Identify which cell holds the provided text, then report its (X, Y) central coordinate. 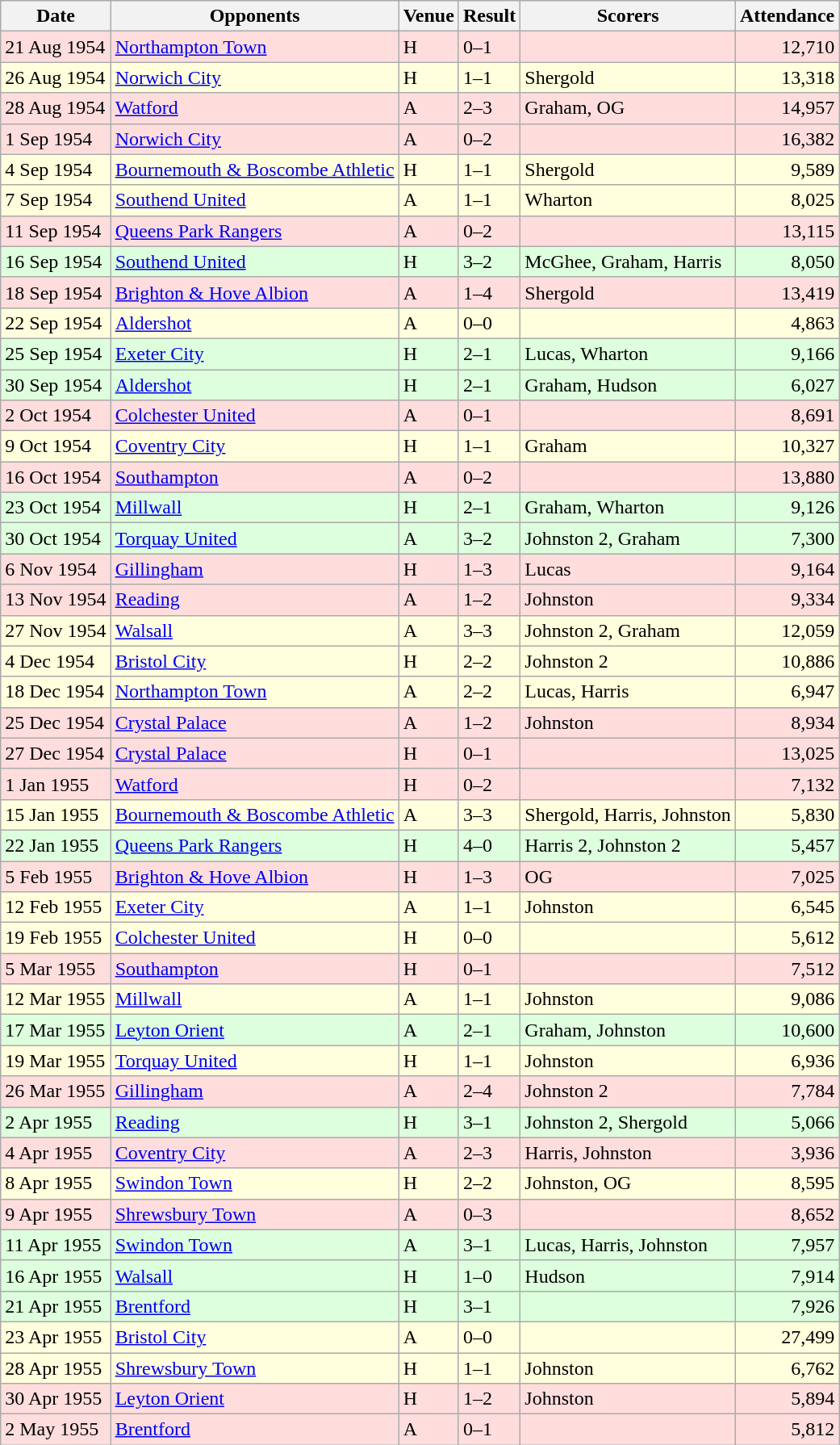
3,936 (787, 1153)
12 Feb 1955 (56, 907)
21 Apr 1955 (56, 1306)
16,382 (787, 139)
19 Mar 1955 (56, 1061)
7,784 (787, 1091)
10,327 (787, 446)
9,164 (787, 569)
5,812 (787, 1430)
6,762 (787, 1368)
6,947 (787, 692)
7,914 (787, 1275)
7,025 (787, 876)
8,652 (787, 1214)
Graham, Johnston (628, 1030)
11 Apr 1955 (56, 1245)
10,886 (787, 661)
4 Apr 1955 (56, 1153)
8,025 (787, 200)
19 Feb 1955 (56, 938)
16 Sep 1954 (56, 262)
9,166 (787, 354)
14,957 (787, 108)
28 Aug 1954 (56, 108)
22 Sep 1954 (56, 323)
13,419 (787, 292)
Johnston, OG (628, 1183)
13,318 (787, 77)
0–3 (489, 1214)
1–0 (489, 1275)
Harris 2, Johnston 2 (628, 845)
22 Jan 1955 (56, 845)
13,025 (787, 753)
9 Apr 1955 (56, 1214)
27 Dec 1954 (56, 753)
Graham, OG (628, 108)
5,457 (787, 845)
27,499 (787, 1337)
2 Oct 1954 (56, 416)
6,545 (787, 907)
12 Mar 1955 (56, 999)
5,830 (787, 815)
7,132 (787, 784)
1 Jan 1955 (56, 784)
Shergold, Harris, Johnston (628, 815)
5,066 (787, 1122)
23 Apr 1955 (56, 1337)
Lucas, Harris, Johnston (628, 1245)
8 Apr 1955 (56, 1183)
13,880 (787, 477)
Lucas, Harris (628, 692)
Attendance (787, 16)
4–0 (489, 845)
9,126 (787, 508)
4 Sep 1954 (56, 170)
Date (56, 16)
Scorers (628, 16)
7,300 (787, 538)
6,936 (787, 1061)
15 Jan 1955 (56, 815)
30 Oct 1954 (56, 538)
7,957 (787, 1245)
5 Mar 1955 (56, 969)
27 Nov 1954 (56, 630)
16 Apr 1955 (56, 1275)
Graham (628, 446)
18 Dec 1954 (56, 692)
8,050 (787, 262)
10,600 (787, 1030)
2–4 (489, 1091)
Graham, Wharton (628, 508)
McGhee, Graham, Harris (628, 262)
30 Apr 1955 (56, 1399)
4,863 (787, 323)
26 Mar 1955 (56, 1091)
Graham, Hudson (628, 385)
17 Mar 1955 (56, 1030)
9,086 (787, 999)
9 Oct 1954 (56, 446)
4 Dec 1954 (56, 661)
Harris, Johnston (628, 1153)
13 Nov 1954 (56, 600)
Venue (428, 16)
16 Oct 1954 (56, 477)
26 Aug 1954 (56, 77)
1 Sep 1954 (56, 139)
7,926 (787, 1306)
18 Sep 1954 (56, 292)
2 May 1955 (56, 1430)
Lucas (628, 569)
2 Apr 1955 (56, 1122)
30 Sep 1954 (56, 385)
1–4 (489, 292)
5 Feb 1955 (56, 876)
13,115 (787, 231)
8,934 (787, 722)
7 Sep 1954 (56, 200)
6,027 (787, 385)
28 Apr 1955 (56, 1368)
21 Aug 1954 (56, 47)
Johnston 2, Shergold (628, 1122)
8,595 (787, 1183)
Wharton (628, 200)
5,612 (787, 938)
7,512 (787, 969)
5,894 (787, 1399)
8,691 (787, 416)
Result (489, 16)
OG (628, 876)
9,334 (787, 600)
23 Oct 1954 (56, 508)
25 Dec 1954 (56, 722)
Lucas, Wharton (628, 354)
Opponents (255, 16)
12,710 (787, 47)
6 Nov 1954 (56, 569)
11 Sep 1954 (56, 231)
9,589 (787, 170)
12,059 (787, 630)
Hudson (628, 1275)
25 Sep 1954 (56, 354)
